Search for the cell housing the specified text and yield its (X, Y) center coordinate. 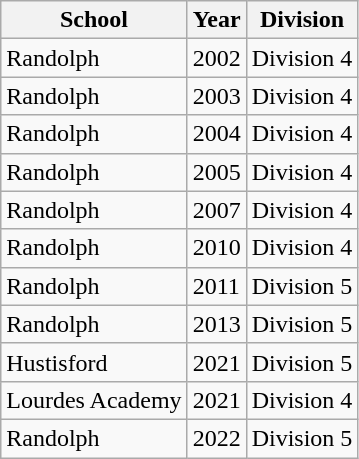
2005 (216, 172)
2022 (216, 438)
School (94, 20)
2007 (216, 210)
Lourdes Academy (94, 400)
2013 (216, 324)
2011 (216, 286)
2003 (216, 96)
Hustisford (94, 362)
2010 (216, 248)
Year (216, 20)
2002 (216, 58)
2004 (216, 134)
Division (302, 20)
